Capture the cell that displays the provided text and extract its [x, y] central coordinate. 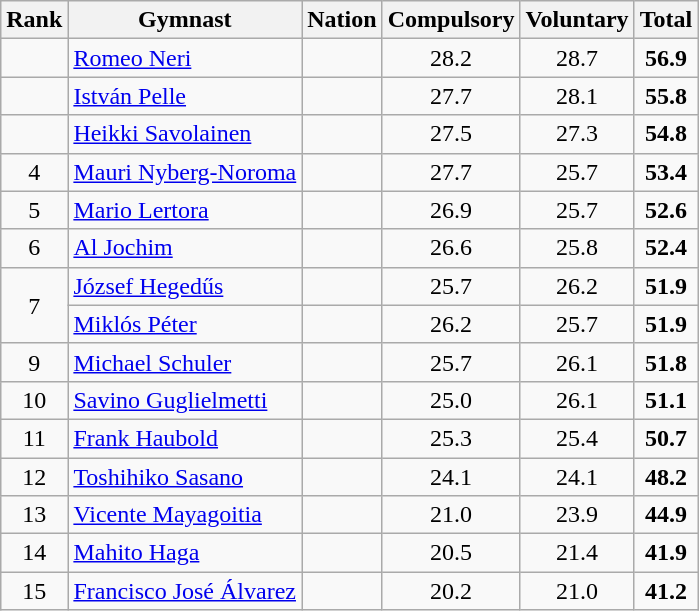
25.4 [577, 438]
27.3 [577, 134]
Mario Lertora [185, 210]
Heikki Savolainen [185, 134]
13 [34, 515]
Michael Schuler [185, 362]
28.1 [577, 96]
12 [34, 477]
István Pelle [185, 96]
Nation [342, 20]
4 [34, 172]
21.4 [577, 553]
9 [34, 362]
28.7 [577, 58]
25.3 [451, 438]
Francisco José Álvarez [185, 591]
15 [34, 591]
József Hegedűs [185, 286]
51.8 [666, 362]
Gymnast [185, 20]
26.9 [451, 210]
28.2 [451, 58]
7 [34, 305]
48.2 [666, 477]
Compulsory [451, 20]
44.9 [666, 515]
Savino Guglielmetti [185, 400]
52.4 [666, 248]
Vicente Mayagoitia [185, 515]
27.5 [451, 134]
20.2 [451, 591]
6 [34, 248]
41.9 [666, 553]
5 [34, 210]
53.4 [666, 172]
56.9 [666, 58]
Al Jochim [185, 248]
10 [34, 400]
25.8 [577, 248]
Total [666, 20]
Voluntary [577, 20]
Rank [34, 20]
Mahito Haga [185, 553]
Mauri Nyberg-Noroma [185, 172]
Toshihiko Sasano [185, 477]
54.8 [666, 134]
52.6 [666, 210]
11 [34, 438]
Frank Haubold [185, 438]
14 [34, 553]
Miklós Péter [185, 324]
55.8 [666, 96]
41.2 [666, 591]
26.6 [451, 248]
25.0 [451, 400]
20.5 [451, 553]
Romeo Neri [185, 58]
23.9 [577, 515]
51.1 [666, 400]
50.7 [666, 438]
